Find where the given text appears and provide that cell's center as (x, y) coordinate. 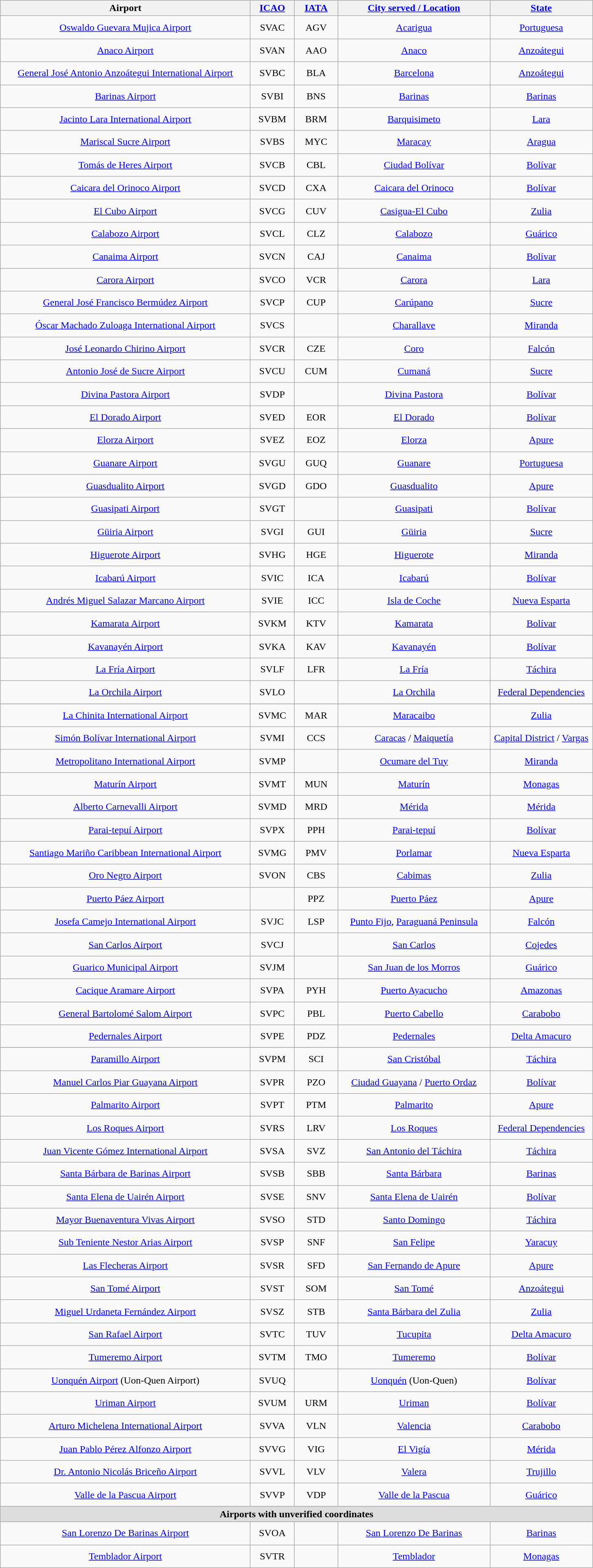
SVGU (273, 463)
La Orchila (414, 692)
La Fría Airport (125, 669)
SVIC (273, 577)
Puerto Cabello (414, 1013)
Uonquén (Uon-Quen) (414, 1380)
CAJ (316, 256)
SVCL (273, 234)
Airport (125, 8)
VLN (316, 1426)
VIG (316, 1449)
MAR (316, 715)
Juan Pablo Pérez Alfonzo Airport (125, 1449)
General José Antonio Anzoátegui International Airport (125, 73)
Simón Bolívar International Airport (125, 738)
BNS (316, 96)
Alberto Carnevalli Airport (125, 807)
Güiria Airport (125, 532)
SVCB (273, 165)
State (541, 8)
Guasdualito Airport (125, 486)
Pedernales Airport (125, 1036)
CUV (316, 211)
GUI (316, 532)
Punto Fijo, Paraguaná Peninsula (414, 921)
SCI (316, 1059)
Guasdualito (414, 486)
Trujillo (541, 1472)
PTM (316, 1105)
SVBS (273, 142)
SVJC (273, 921)
SVKA (273, 646)
CCS (316, 738)
SVCD (273, 188)
SVBC (273, 73)
Acarigua (414, 27)
ICA (316, 577)
KAV (316, 646)
San Carlos Airport (125, 944)
Higuerote Airport (125, 555)
Aragua (541, 142)
BRM (316, 119)
SVSE (273, 1197)
Icabarú Airport (125, 577)
SVSZ (273, 1311)
SVSP (273, 1242)
Los Roques (414, 1128)
Santo Domingo (414, 1220)
Icabarú (414, 577)
GUQ (316, 463)
Higuerote (414, 555)
Guanare Airport (125, 463)
SVEZ (273, 440)
SVSA (273, 1151)
Parai-tepuí Airport (125, 830)
Maturín (414, 784)
CBL (316, 165)
SOM (316, 1288)
San Lorenzo De Barinas (414, 1533)
Santa Elena de Uairén (414, 1197)
SVTM (273, 1357)
PPZ (316, 899)
SVZ (316, 1151)
SVOA (273, 1533)
Kamarata (414, 623)
Capital District / Vargas (541, 738)
BLA (316, 73)
Puerto Páez (414, 899)
SVPA (273, 990)
URM (316, 1403)
Guasipati Airport (125, 509)
Temblador (414, 1556)
SVCN (273, 256)
Coro (414, 348)
Guarico Municipal Airport (125, 967)
Cabimas (414, 876)
Caicara del Orinoco Airport (125, 188)
SVUQ (273, 1380)
SVJM (273, 967)
Güiria (414, 532)
Maracay (414, 142)
Jacinto Lara International Airport (125, 119)
Temblador Airport (125, 1556)
LFR (316, 669)
SVKM (273, 623)
CLZ (316, 234)
SVGI (273, 532)
SVUM (273, 1403)
SVSB (273, 1174)
CBS (316, 876)
Pedernales (414, 1036)
SVVA (273, 1426)
Carora (414, 280)
AGV (316, 27)
MRD (316, 807)
Elorza Airport (125, 440)
SVCU (273, 371)
Uriman Airport (125, 1403)
HGE (316, 555)
SVAC (273, 27)
GDO (316, 486)
Calabozo (414, 234)
El Dorado (414, 417)
ICC (316, 600)
Valle de la Pascua Airport (125, 1495)
Yaracuy (541, 1242)
Santiago Mariño Caribbean International Airport (125, 853)
SVCP (273, 303)
City served / Location (414, 8)
Caicara del Orinoco (414, 188)
SVCS (273, 326)
CZE (316, 348)
Andrés Miguel Salazar Marcano Airport (125, 600)
Barinas Airport (125, 96)
STB (316, 1311)
Dr. Antonio Nicolás Briceño Airport (125, 1472)
Uonquén Airport (Uon-Quen Airport) (125, 1380)
SVPX (273, 830)
Casigua-El Cubo (414, 211)
Tomás de Heres Airport (125, 165)
Mariscal Sucre Airport (125, 142)
SFD (316, 1265)
Carúpano (414, 303)
Miguel Urdaneta Fernández Airport (125, 1311)
SVCO (273, 280)
La Orchila Airport (125, 692)
San Tomé (414, 1288)
Barcelona (414, 73)
San Lorenzo De Barinas Airport (125, 1533)
Santa Elena de Uairén Airport (125, 1197)
Elorza (414, 440)
SVED (273, 417)
Santa Bárbara de Barinas Airport (125, 1174)
PZO (316, 1082)
SVBI (273, 96)
Charallave (414, 326)
Cacique Aramare Airport (125, 990)
SVBM (273, 119)
SVMP (273, 761)
Valle de la Pascua (414, 1495)
VDP (316, 1495)
Mayor Buenaventura Vivas Airport (125, 1220)
Palmarito (414, 1105)
IATA (316, 8)
San Fernando de Apure (414, 1265)
General Bartolomé Salom Airport (125, 1013)
José Leonardo Chirino Airport (125, 348)
SVMI (273, 738)
ICAO (273, 8)
Antonio José de Sucre Airport (125, 371)
Isla de Coche (414, 600)
VLV (316, 1472)
SVTR (273, 1556)
Caracas / Maiquetía (414, 738)
SVPM (273, 1059)
Calabozo Airport (125, 234)
TMO (316, 1357)
SVPE (273, 1036)
Maracaibo (414, 715)
SVVL (273, 1472)
EOZ (316, 440)
Las Flecheras Airport (125, 1265)
Tumeremo Airport (125, 1357)
Arturo Michelena International Airport (125, 1426)
San Antonio del Táchira (414, 1151)
Josefa Camejo International Airport (125, 921)
Divina Pastora (414, 394)
SVVP (273, 1495)
San Tomé Airport (125, 1288)
CUP (316, 303)
CUM (316, 371)
SVMG (273, 853)
General José Francisco Bermúdez Airport (125, 303)
LSP (316, 921)
El Vigía (414, 1449)
KTV (316, 623)
El Dorado Airport (125, 417)
Ciudad Bolívar (414, 165)
Canaima Airport (125, 256)
Guanare (414, 463)
Puerto Páez Airport (125, 899)
La Chinita International Airport (125, 715)
Oro Negro Airport (125, 876)
Los Roques Airport (125, 1128)
SVCJ (273, 944)
San Carlos (414, 944)
San Felipe (414, 1242)
SVPC (273, 1013)
Ocumare del Tuy (414, 761)
SVDP (273, 394)
Santa Bárbara (414, 1174)
VCR (316, 280)
SVTC (273, 1334)
Kavanayén Airport (125, 646)
SBB (316, 1174)
SVMD (273, 807)
Juan Vicente Gómez International Airport (125, 1151)
SVMT (273, 784)
Anaco (414, 50)
AAO (316, 50)
Uriman (414, 1403)
SVVG (273, 1449)
STD (316, 1220)
Santa Bárbara del Zulia (414, 1311)
Cojedes (541, 944)
EOR (316, 417)
Guasipati (414, 509)
Barquisimeto (414, 119)
SVIE (273, 600)
SVMC (273, 715)
Palmarito Airport (125, 1105)
Oswaldo Guevara Mujica Airport (125, 27)
SVRS (273, 1128)
Anaco Airport (125, 50)
SVLF (273, 669)
San Rafael Airport (125, 1334)
SVCG (273, 211)
Kavanayén (414, 646)
TUV (316, 1334)
Carora Airport (125, 280)
Metropolitano International Airport (125, 761)
Ciudad Guayana / Puerto Ordaz (414, 1082)
SVST (273, 1288)
MUN (316, 784)
Porlamar (414, 853)
Puerto Ayacucho (414, 990)
Canaima (414, 256)
PBL (316, 1013)
SVSO (273, 1220)
Tumeremo (414, 1357)
SNV (316, 1197)
El Cubo Airport (125, 211)
Amazonas (541, 990)
SVAN (273, 50)
SVLO (273, 692)
SNF (316, 1242)
SVGD (273, 486)
Valera (414, 1472)
SVHG (273, 555)
PYH (316, 990)
San Cristóbal (414, 1059)
Divina Pastora Airport (125, 394)
SVCR (273, 348)
Sub Teniente Nestor Arias Airport (125, 1242)
Manuel Carlos Piar Guayana Airport (125, 1082)
PDZ (316, 1036)
Tucupita (414, 1334)
CXA (316, 188)
Valencia (414, 1426)
Maturín Airport (125, 784)
Kamarata Airport (125, 623)
SVPR (273, 1082)
LRV (316, 1128)
La Fría (414, 669)
SVGT (273, 509)
Cumaná (414, 371)
SVON (273, 876)
MYC (316, 142)
PPH (316, 830)
Paramillo Airport (125, 1059)
Airports with unverified coordinates (296, 1514)
Óscar Machado Zuloaga International Airport (125, 326)
SVSR (273, 1265)
Parai-tepuí (414, 830)
SVPT (273, 1105)
PMV (316, 853)
San Juan de los Morros (414, 967)
